Capture the cell that displays the provided text and extract its (x, y) central coordinate. 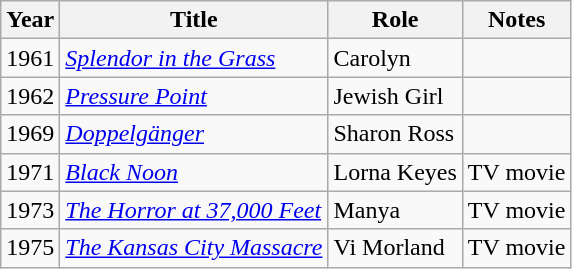
1971 (30, 172)
Title (194, 20)
Jewish Girl (395, 96)
Pressure Point (194, 96)
Carolyn (395, 58)
The Kansas City Massacre (194, 248)
Manya (395, 210)
1962 (30, 96)
Role (395, 20)
1969 (30, 134)
Year (30, 20)
Vi Morland (395, 248)
Sharon Ross (395, 134)
The Horror at 37,000 Feet (194, 210)
1975 (30, 248)
Splendor in the Grass (194, 58)
Black Noon (194, 172)
Lorna Keyes (395, 172)
Doppelgänger (194, 134)
Notes (516, 20)
1973 (30, 210)
1961 (30, 58)
